Extract the (x, y) coordinate from the center of the cell holding the provided text.  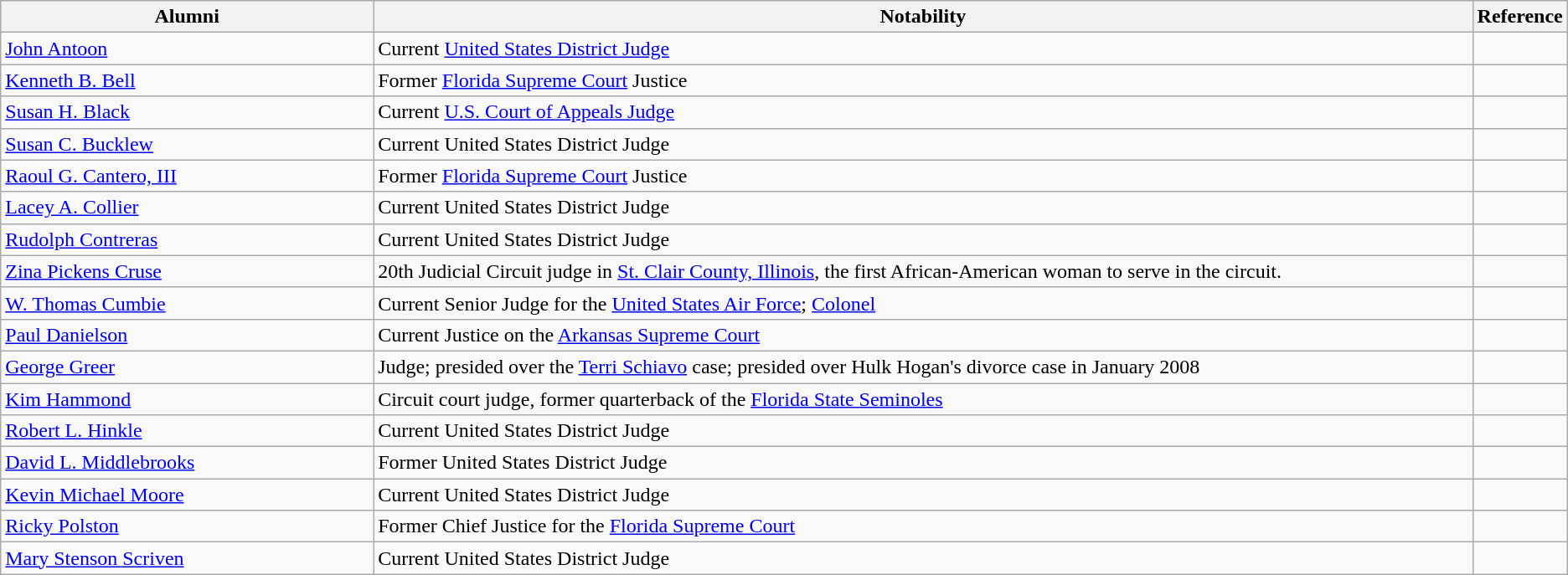
Raoul G. Cantero, III (188, 176)
Susan C. Bucklew (188, 144)
Notability (923, 17)
Reference (1519, 17)
Current Justice on the Arkansas Supreme Court (923, 335)
Mary Stenson Scriven (188, 558)
Zina Pickens Cruse (188, 271)
Judge; presided over the Terri Schiavo case; presided over Hulk Hogan's divorce case in January 2008 (923, 367)
Former United States District Judge (923, 463)
Circuit court judge, former quarterback of the Florida State Seminoles (923, 399)
Susan H. Black (188, 112)
Robert L. Hinkle (188, 431)
Alumni (188, 17)
20th Judicial Circuit judge in St. Clair County, Illinois, the first African-American woman to serve in the circuit. (923, 271)
Ricky Polston (188, 526)
Rudolph Contreras (188, 239)
Former Chief Justice for the Florida Supreme Court (923, 526)
Paul Danielson (188, 335)
Current U.S. Court of Appeals Judge (923, 112)
Kim Hammond (188, 399)
Lacey A. Collier (188, 208)
Kevin Michael Moore (188, 495)
David L. Middlebrooks (188, 463)
George Greer (188, 367)
Kenneth B. Bell (188, 80)
Current Senior Judge for the United States Air Force; Colonel (923, 303)
John Antoon (188, 49)
W. Thomas Cumbie (188, 303)
